Locate the cell with the specified text and output its [X, Y] center coordinate. 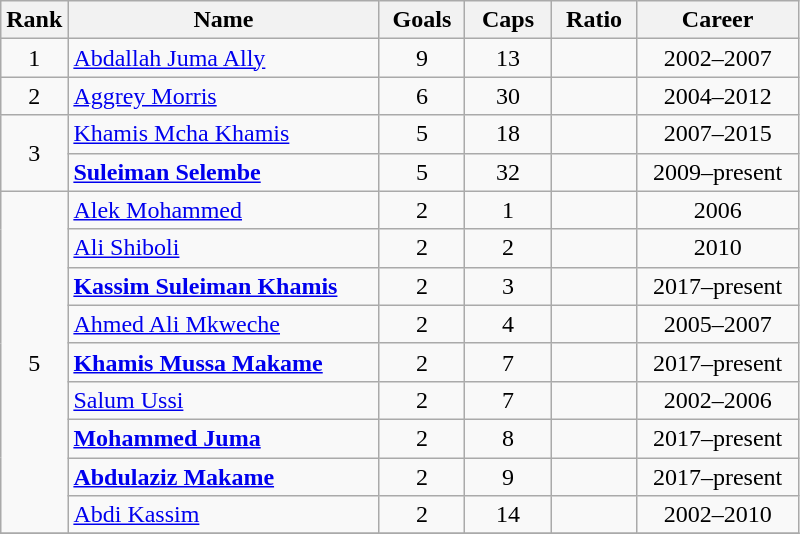
Alek Mohammed [224, 210]
Salum Ussi [224, 400]
Name [224, 20]
32 [508, 172]
Kassim Suleiman Khamis [224, 286]
2002–2006 [718, 400]
2002–2007 [718, 58]
2009–present [718, 172]
14 [508, 515]
Mohammed Juma [224, 438]
Ratio [594, 20]
Career [718, 20]
2002–2010 [718, 515]
2010 [718, 248]
2004–2012 [718, 96]
18 [508, 134]
Khamis Mussa Makame [224, 362]
Goals [422, 20]
Suleiman Selembe [224, 172]
Ali Shiboli [224, 248]
Caps [508, 20]
8 [508, 438]
13 [508, 58]
Abdallah Juma Ally [224, 58]
4 [508, 324]
6 [422, 96]
Ahmed Ali Mkweche [224, 324]
2007–2015 [718, 134]
Abdulaziz Makame [224, 477]
Rank [34, 20]
Abdi Kassim [224, 515]
Aggrey Morris [224, 96]
Khamis Mcha Khamis [224, 134]
2005–2007 [718, 324]
30 [508, 96]
2006 [718, 210]
